From the cell containing the given text, extract its center point as (X, Y) coordinate. 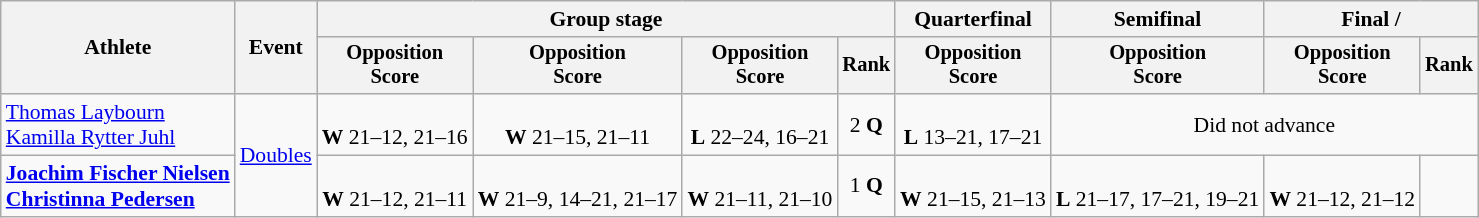
1 Q (866, 186)
L 22–24, 16–21 (760, 124)
Did not advance (1264, 124)
W 21–9, 14–21, 21–17 (578, 186)
W 21–12, 21–12 (1342, 186)
L 13–21, 17–21 (973, 124)
W 21–15, 21–11 (578, 124)
W 21–15, 21–13 (973, 186)
Thomas LaybournKamilla Rytter Juhl (118, 124)
Final / (1370, 19)
Semifinal (1158, 19)
W 21–12, 21–16 (395, 124)
L 21–17, 17–21, 19–21 (1158, 186)
2 Q (866, 124)
Doubles (276, 155)
Athlete (118, 48)
Joachim Fischer NielsenChristinna Pedersen (118, 186)
W 21–11, 21–10 (760, 186)
Event (276, 48)
Quarterfinal (973, 19)
Group stage (606, 19)
W 21–12, 21–11 (395, 186)
